Find where the given text appears and provide that cell's center as (X, Y) coordinate. 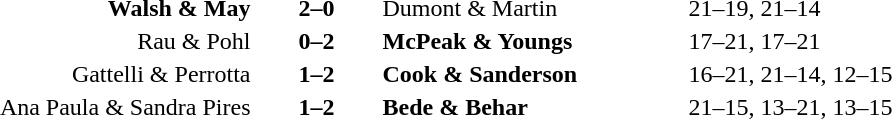
0–2 (316, 41)
1–2 (316, 74)
McPeak & Youngs (532, 41)
Cook & Sanderson (532, 74)
